Return the (X, Y) coordinate for the center point of the cell that contains the specified text.  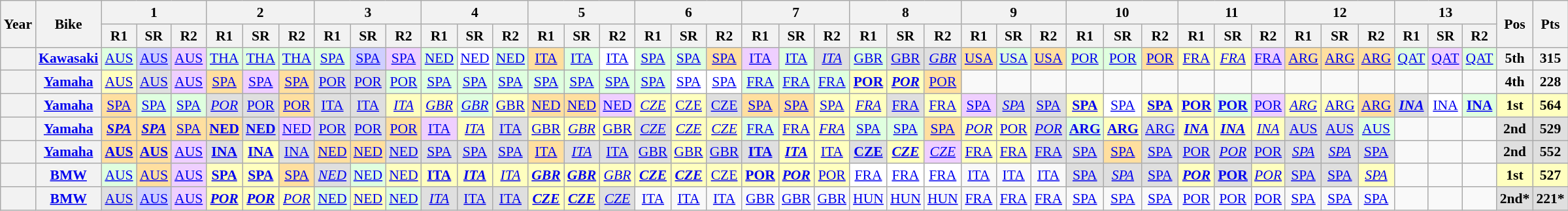
1 (154, 12)
7 (796, 12)
9 (1014, 12)
10 (1122, 12)
4th (1515, 82)
6 (689, 12)
552 (1550, 152)
2nd* (1515, 199)
13 (1445, 12)
12 (1340, 12)
564 (1550, 106)
5th (1515, 59)
8 (906, 12)
2 (260, 12)
Bike (68, 24)
Kawasaki (68, 59)
529 (1550, 129)
228 (1550, 82)
3 (367, 12)
4 (475, 12)
Pts (1550, 24)
5 (582, 12)
315 (1550, 59)
527 (1550, 176)
Pos (1515, 24)
221* (1550, 199)
11 (1232, 12)
Year (18, 24)
